Find where the given text appears and provide that cell's center as (X, Y) coordinate. 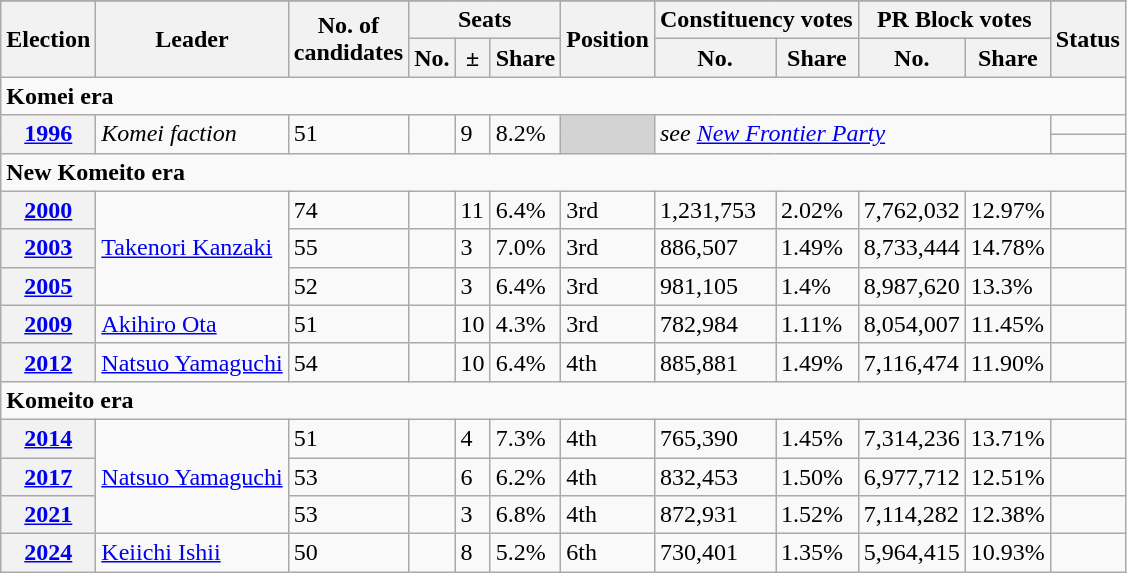
1.50% (818, 477)
2021 (48, 515)
Takenori Kanzaki (192, 248)
Komei faction (192, 134)
6.2% (526, 477)
Seats (485, 20)
55 (348, 248)
8.2% (526, 134)
7,114,282 (912, 515)
8 (472, 553)
1.35% (818, 553)
11.90% (1008, 362)
1.45% (818, 438)
1.4% (818, 286)
see New Frontier Party (852, 134)
2.02% (818, 210)
765,390 (714, 438)
8,987,620 (912, 286)
PR Block votes (954, 20)
2003 (48, 248)
885,881 (714, 362)
Election (48, 39)
1996 (48, 134)
1,231,753 (714, 210)
832,453 (714, 477)
1.11% (818, 324)
7,762,032 (912, 210)
Constituency votes (756, 20)
5.2% (526, 553)
6.8% (526, 515)
8,733,444 (912, 248)
74 (348, 210)
12.51% (1008, 477)
Position (608, 39)
886,507 (714, 248)
Komeito era (564, 400)
12.38% (1008, 515)
6th (608, 553)
54 (348, 362)
7.0% (526, 248)
2017 (48, 477)
11.45% (1008, 324)
2000 (48, 210)
13.71% (1008, 438)
1.52% (818, 515)
13.3% (1008, 286)
872,931 (714, 515)
6,977,712 (912, 477)
11 (472, 210)
Akihiro Ota (192, 324)
6 (472, 477)
50 (348, 553)
14.78% (1008, 248)
2012 (48, 362)
± (472, 58)
10.93% (1008, 553)
2005 (48, 286)
7.3% (526, 438)
No. ofcandidates (348, 39)
981,105 (714, 286)
Status (1088, 39)
New Komeito era (564, 172)
8,054,007 (912, 324)
2014 (48, 438)
730,401 (714, 553)
2009 (48, 324)
Komei era (564, 96)
12.97% (1008, 210)
782,984 (714, 324)
5,964,415 (912, 553)
Keiichi Ishii (192, 553)
9 (472, 134)
4 (472, 438)
4.3% (526, 324)
52 (348, 286)
2024 (48, 553)
7,314,236 (912, 438)
7,116,474 (912, 362)
Leader (192, 39)
